Find where the given text appears and provide that cell's center as [X, Y] coordinate. 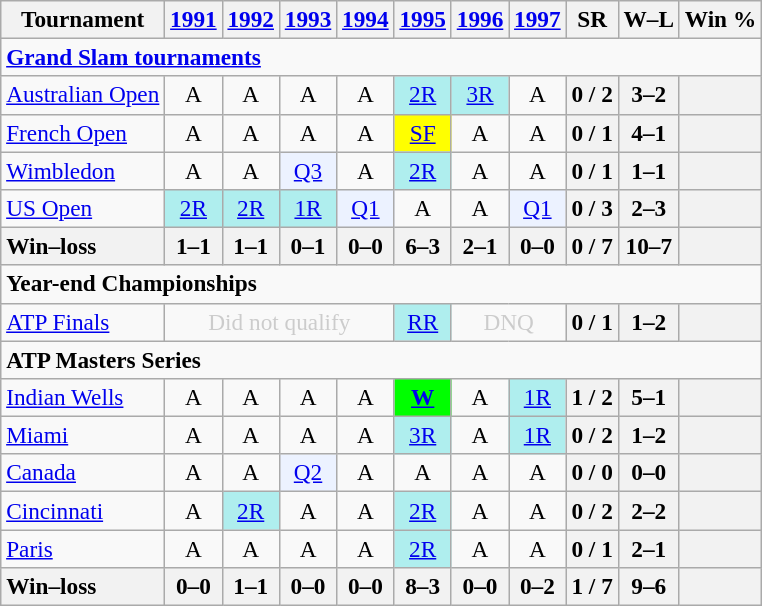
1 / 2 [592, 397]
3–2 [648, 95]
Year-end Championships [382, 284]
ATP Finals [83, 322]
1 / 7 [592, 586]
ATP Masters Series [382, 359]
1996 [480, 19]
Did not qualify [280, 322]
French Open [83, 133]
Australian Open [83, 95]
1991 [194, 19]
1992 [250, 19]
0 / 3 [592, 208]
1993 [308, 19]
0–1 [308, 246]
6–3 [422, 246]
10–7 [648, 246]
W–L [648, 19]
0 / 0 [592, 473]
Tournament [83, 19]
SR [592, 19]
Canada [83, 473]
4–1 [648, 133]
US Open [83, 208]
Indian Wells [83, 397]
2–2 [648, 510]
1997 [538, 19]
2–3 [648, 208]
1994 [366, 19]
0 / 7 [592, 246]
Miami [83, 435]
Q2 [308, 473]
Cincinnati [83, 510]
Grand Slam tournaments [382, 57]
1995 [422, 19]
5–1 [648, 397]
Win % [720, 19]
W [422, 397]
RR [422, 322]
8–3 [422, 586]
Paris [83, 548]
0–2 [538, 586]
Wimbledon [83, 170]
Q3 [308, 170]
9–6 [648, 586]
SF [422, 133]
DNQ [508, 322]
